Pinpoint the cell where the given text exists, returning its [x, y] midpoint coordinate. 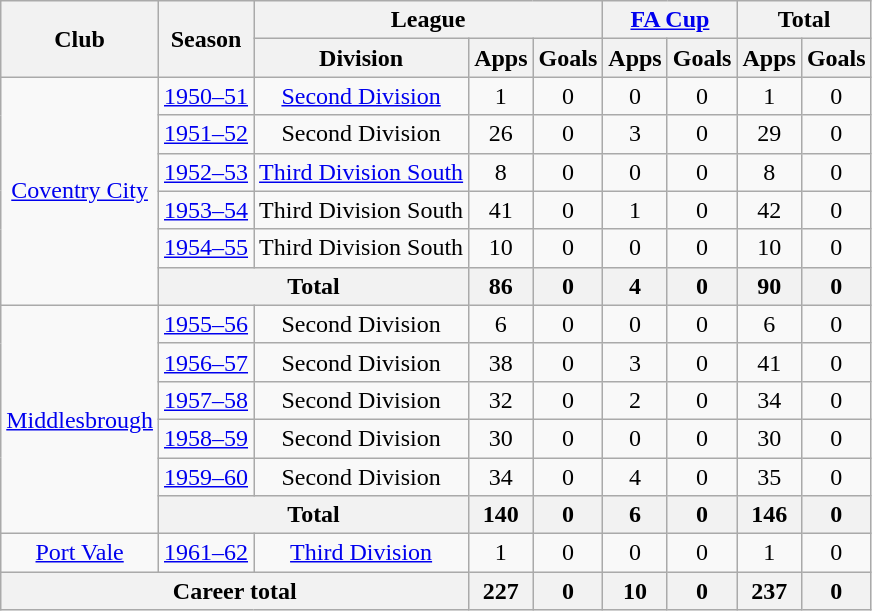
Port Vale [80, 553]
35 [769, 477]
86 [501, 286]
1957–58 [206, 400]
1959–60 [206, 477]
1954–55 [206, 248]
26 [501, 134]
140 [501, 515]
32 [501, 400]
90 [769, 286]
237 [769, 591]
1958–59 [206, 438]
38 [501, 362]
Club [80, 39]
2 [635, 400]
1961–62 [206, 553]
Third Division [362, 553]
FA Cup [670, 20]
1955–56 [206, 324]
League [428, 20]
227 [501, 591]
1950–51 [206, 96]
1952–53 [206, 172]
Division [362, 58]
1956–57 [206, 362]
1953–54 [206, 210]
Middlesbrough [80, 419]
29 [769, 134]
Season [206, 39]
Career total [235, 591]
42 [769, 210]
Coventry City [80, 191]
146 [769, 515]
1951–52 [206, 134]
